Detect which cell encompasses the target text, then output its (x, y) center coordinate. 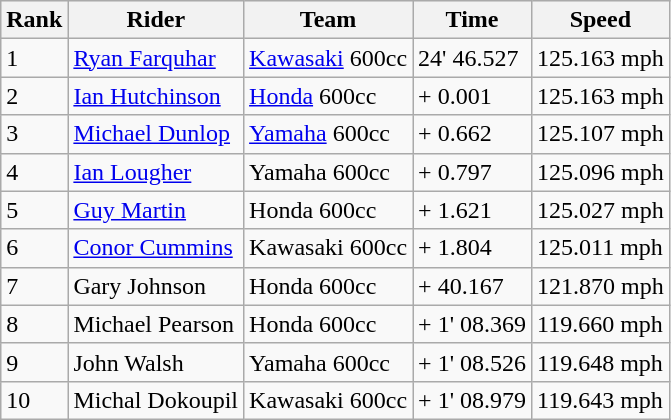
6 (34, 248)
+ 0.662 (472, 134)
Guy Martin (156, 210)
Ryan Farquhar (156, 58)
24' 46.527 (472, 58)
119.643 mph (600, 400)
+ 1.621 (472, 210)
2 (34, 96)
+ 1' 08.369 (472, 324)
9 (34, 362)
Gary Johnson (156, 286)
119.660 mph (600, 324)
Team (328, 20)
121.870 mph (600, 286)
Conor Cummins (156, 248)
Speed (600, 20)
+ 0.001 (472, 96)
3 (34, 134)
119.648 mph (600, 362)
+ 1.804 (472, 248)
10 (34, 400)
Michael Pearson (156, 324)
+ 1' 08.526 (472, 362)
125.107 mph (600, 134)
Rank (34, 20)
1 (34, 58)
4 (34, 172)
John Walsh (156, 362)
125.011 mph (600, 248)
Michael Dunlop (156, 134)
8 (34, 324)
125.096 mph (600, 172)
+ 40.167 (472, 286)
Rider (156, 20)
Ian Hutchinson (156, 96)
7 (34, 286)
Time (472, 20)
5 (34, 210)
Ian Lougher (156, 172)
+ 1' 08.979 (472, 400)
125.027 mph (600, 210)
+ 0.797 (472, 172)
Michal Dokoupil (156, 400)
